Locate the cell with the specified text and output its [X, Y] center coordinate. 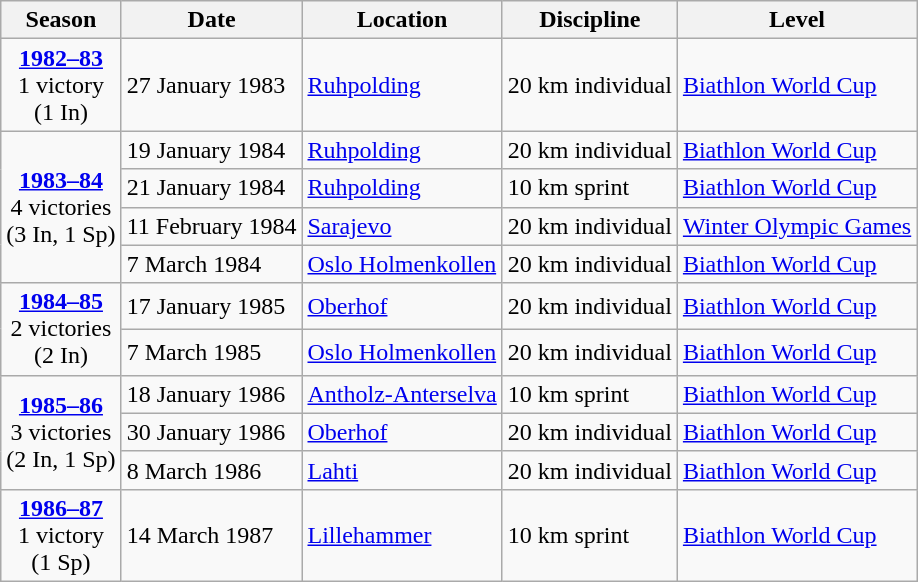
30 January 1986 [212, 432]
Level [796, 20]
Antholz-Anterselva [402, 394]
1985–86 3 victories (2 In, 1 Sp) [61, 432]
Winter Olympic Games [796, 226]
21 January 1984 [212, 188]
Date [212, 20]
8 March 1986 [212, 470]
14 March 1987 [212, 535]
1984–85 2 victories (2 In) [61, 329]
Location [402, 20]
1983–84 4 victories (3 In, 1 Sp) [61, 207]
Lillehammer [402, 535]
19 January 1984 [212, 150]
17 January 1985 [212, 306]
Season [61, 20]
Sarajevo [402, 226]
7 March 1985 [212, 352]
27 January 1983 [212, 85]
11 February 1984 [212, 226]
Lahti [402, 470]
1982–83 1 victory (1 In) [61, 85]
Discipline [590, 20]
18 January 1986 [212, 394]
1986–87 1 victory (1 Sp) [61, 535]
7 March 1984 [212, 264]
